Detect which cell encompasses the target text, then output its [x, y] center coordinate. 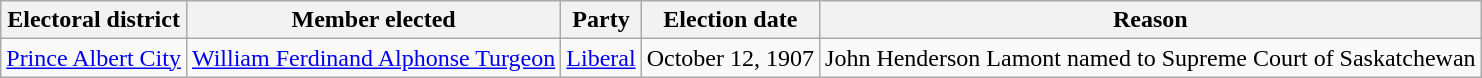
October 12, 1907 [730, 58]
Prince Albert City [94, 58]
Election date [730, 20]
Member elected [373, 20]
Liberal [601, 58]
Party [601, 20]
Electoral district [94, 20]
Reason [1151, 20]
William Ferdinand Alphonse Turgeon [373, 58]
John Henderson Lamont named to Supreme Court of Saskatchewan [1151, 58]
